Detect which cell encompasses the target text, then output its (x, y) center coordinate. 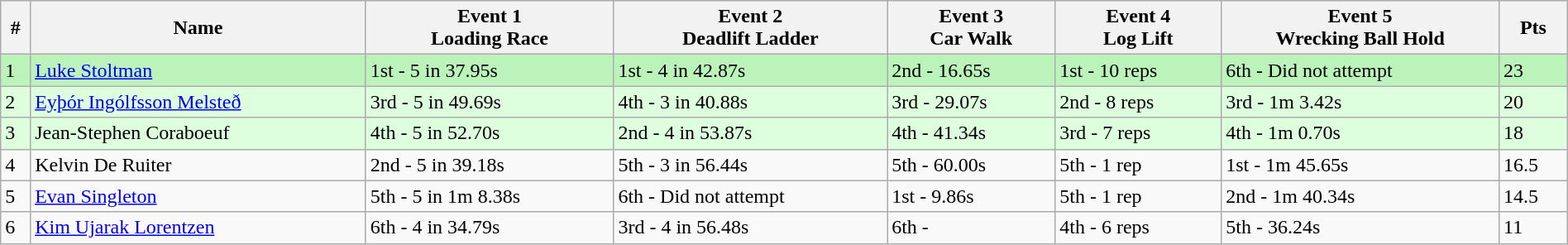
Event 3Car Walk (971, 28)
4 (16, 165)
Event 2Deadlift Ladder (751, 28)
20 (1533, 102)
2nd - 16.65s (971, 70)
1st - 1m 45.65s (1360, 165)
Event 1Loading Race (490, 28)
Pts (1533, 28)
2nd - 8 reps (1138, 102)
Evan Singleton (198, 196)
5th - 36.24s (1360, 228)
2 (16, 102)
1st - 4 in 42.87s (751, 70)
6th - 4 in 34.79s (490, 228)
3rd - 4 in 56.48s (751, 228)
# (16, 28)
4th - 6 reps (1138, 228)
2nd - 4 in 53.87s (751, 133)
3rd - 1m 3.42s (1360, 102)
Name (198, 28)
Event 5Wrecking Ball Hold (1360, 28)
Kelvin De Ruiter (198, 165)
5 (16, 196)
3rd - 29.07s (971, 102)
Luke Stoltman (198, 70)
23 (1533, 70)
4th - 3 in 40.88s (751, 102)
4th - 41.34s (971, 133)
6 (16, 228)
18 (1533, 133)
14.5 (1533, 196)
Jean-Stephen Coraboeuf (198, 133)
4th - 1m 0.70s (1360, 133)
2nd - 5 in 39.18s (490, 165)
2nd - 1m 40.34s (1360, 196)
1st - 10 reps (1138, 70)
5th - 3 in 56.44s (751, 165)
5th - 60.00s (971, 165)
Kim Ujarak Lorentzen (198, 228)
6th - (971, 228)
3rd - 5 in 49.69s (490, 102)
3rd - 7 reps (1138, 133)
Event 4Log Lift (1138, 28)
3 (16, 133)
11 (1533, 228)
1 (16, 70)
1st - 5 in 37.95s (490, 70)
Eyþór Ingólfsson Melsteð (198, 102)
16.5 (1533, 165)
4th - 5 in 52.70s (490, 133)
5th - 5 in 1m 8.38s (490, 196)
1st - 9.86s (971, 196)
